Provide the [x, y] coordinate of the cell's center where the given text is located.  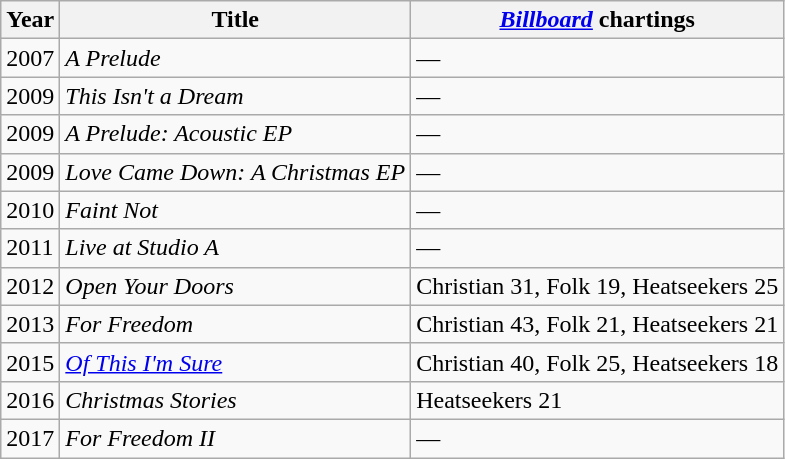
2013 [30, 324]
A Prelude [236, 58]
For Freedom [236, 324]
Title [236, 20]
This Isn't a Dream [236, 96]
A Prelude: Acoustic EP [236, 134]
Live at Studio A [236, 248]
Of This I'm Sure [236, 362]
Heatseekers 21 [598, 400]
Christian 31, Folk 19, Heatseekers 25 [598, 286]
For Freedom II [236, 438]
2012 [30, 286]
Christmas Stories [236, 400]
2017 [30, 438]
2011 [30, 248]
Year [30, 20]
2015 [30, 362]
2007 [30, 58]
Christian 43, Folk 21, Heatseekers 21 [598, 324]
2016 [30, 400]
Christian 40, Folk 25, Heatseekers 18 [598, 362]
Love Came Down: A Christmas EP [236, 172]
Faint Not [236, 210]
2010 [30, 210]
Billboard chartings [598, 20]
Open Your Doors [236, 286]
